Locate the cell with the specified text and output its (x, y) center coordinate. 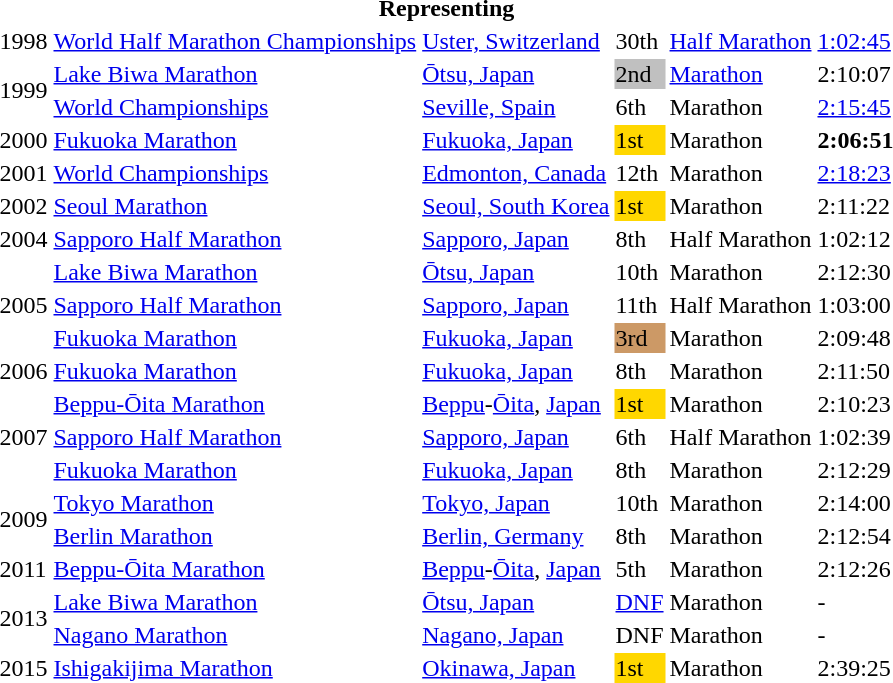
Seoul, South Korea (516, 206)
30th (640, 41)
Uster, Switzerland (516, 41)
12th (640, 173)
5th (640, 569)
Tokyo, Japan (516, 503)
3rd (640, 338)
Nagano Marathon (235, 635)
Seville, Spain (516, 107)
World Half Marathon Championships (235, 41)
11th (640, 305)
Okinawa, Japan (516, 668)
Nagano, Japan (516, 635)
2nd (640, 74)
Tokyo Marathon (235, 503)
Seoul Marathon (235, 206)
Ishigakijima Marathon (235, 668)
Edmonton, Canada (516, 173)
Berlin, Germany (516, 536)
Berlin Marathon (235, 536)
